Return [X, Y] of the center of cell containing provided text 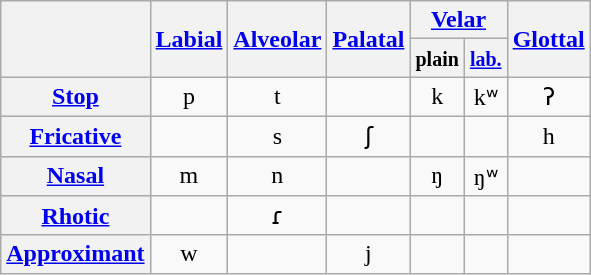
Velar [458, 20]
s [278, 136]
Nasal [76, 176]
m [189, 176]
j [368, 254]
Stop [76, 97]
h [548, 136]
kʷ [486, 97]
Alveolar [278, 39]
plain [437, 58]
t [278, 97]
ʃ [368, 136]
Palatal [368, 39]
Rhotic [76, 216]
Glottal [548, 39]
Fricative [76, 136]
n [278, 176]
k [437, 97]
lab. [486, 58]
ŋ [437, 176]
ɾ [278, 216]
Labial [189, 39]
Approximant [76, 254]
p [189, 97]
w [189, 254]
ʔ [548, 97]
ŋʷ [486, 176]
